Extract the [X, Y] coordinate from the center of the cell holding the provided text.  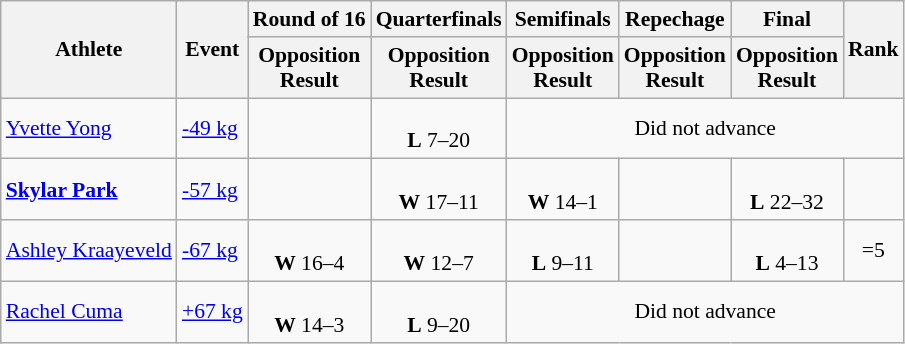
W 12–7 [439, 250]
L 7–20 [439, 128]
+67 kg [212, 312]
W 16–4 [310, 250]
Semifinals [563, 19]
Ashley Kraayeveld [89, 250]
-57 kg [212, 190]
L 9–20 [439, 312]
W 14–3 [310, 312]
Final [787, 19]
L 4–13 [787, 250]
Round of 16 [310, 19]
Athlete [89, 50]
-49 kg [212, 128]
W 17–11 [439, 190]
Repechage [675, 19]
Quarterfinals [439, 19]
-67 kg [212, 250]
=5 [874, 250]
L 22–32 [787, 190]
Rank [874, 50]
Skylar Park [89, 190]
L 9–11 [563, 250]
Event [212, 50]
W 14–1 [563, 190]
Rachel Cuma [89, 312]
Yvette Yong [89, 128]
